Identify which cell holds the provided text, then report its [X, Y] central coordinate. 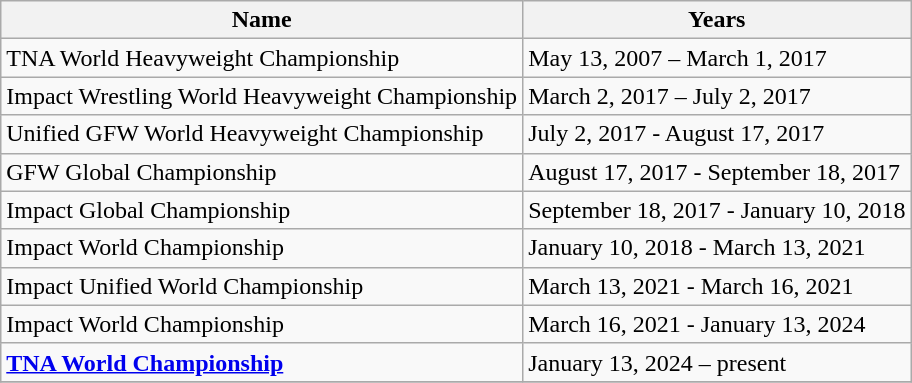
Impact Unified World Championship [262, 286]
Impact Wrestling World Heavyweight Championship [262, 96]
January 10, 2018 - March 13, 2021 [717, 248]
March 16, 2021 - January 13, 2024 [717, 324]
March 2, 2017 – July 2, 2017 [717, 96]
Name [262, 20]
August 17, 2017 - September 18, 2017 [717, 172]
May 13, 2007 – March 1, 2017 [717, 58]
GFW Global Championship [262, 172]
March 13, 2021 - March 16, 2021 [717, 286]
Impact Global Championship [262, 210]
Unified GFW World Heavyweight Championship [262, 134]
September 18, 2017 - January 10, 2018 [717, 210]
TNA World Heavyweight Championship [262, 58]
TNA World Championship [262, 362]
Years [717, 20]
January 13, 2024 – present [717, 362]
July 2, 2017 - August 17, 2017 [717, 134]
